Extract the [X, Y] coordinate from the center of the cell holding the provided text.  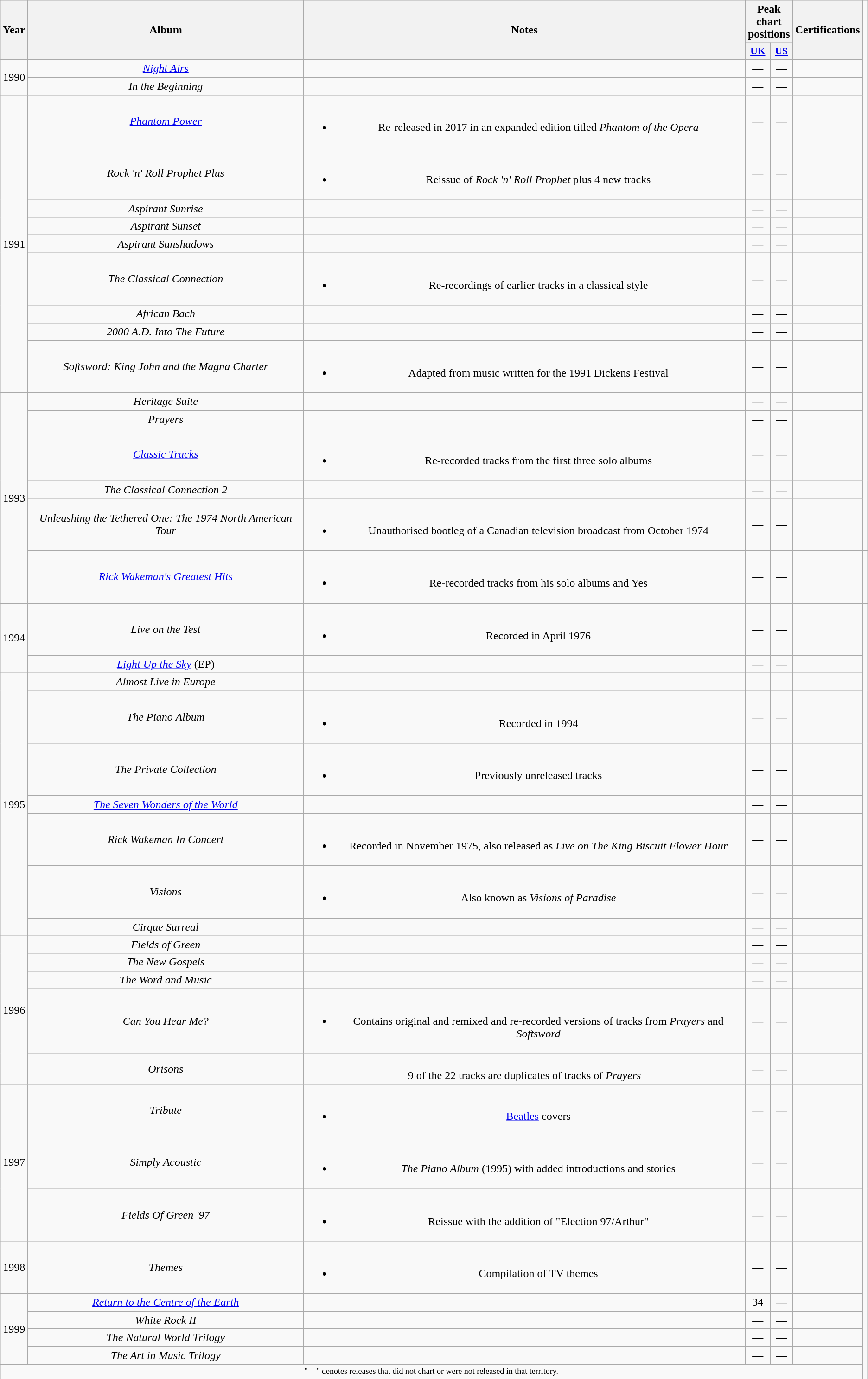
In the Beginning [166, 86]
Live on the Test [166, 629]
Compilation of TV themes [525, 1268]
Light Up the Sky (EP) [166, 664]
The Piano Album [166, 717]
1998 [14, 1268]
2000 A.D. Into The Future [166, 332]
Heritage Suite [166, 402]
Recorded in April 1976 [525, 629]
Album [166, 30]
Recorded in 1994 [525, 717]
White Rock II [166, 1320]
Certifications [827, 30]
Rick Wakeman's Greatest Hits [166, 577]
Notes [525, 30]
Rock 'n' Roll Prophet Plus [166, 173]
1991 [14, 244]
Fields Of Green '97 [166, 1215]
Re-recorded tracks from his solo albums and Yes [525, 577]
Aspirant Sunshadows [166, 244]
1993 [14, 498]
Year [14, 30]
"—" denotes releases that did not chart or were not released in that territory. [431, 1372]
Phantom Power [166, 121]
Themes [166, 1268]
Contains original and remixed and re-recorded versions of tracks from Prayers and Softsword [525, 1021]
Classic Tracks [166, 454]
The Classical Connection 2 [166, 489]
Return to the Centre of the Earth [166, 1302]
1995 [14, 804]
Reissue with the addition of "Election 97/Arthur" [525, 1215]
The Word and Music [166, 980]
Can You Hear Me? [166, 1021]
1996 [14, 1010]
The New Gospels [166, 962]
Unauthorised bootleg of a Canadian television broadcast from October 1974 [525, 524]
Unleashing the Tethered One: The 1974 North American Tour [166, 524]
Adapted from music written for the 1991 Dickens Festival [525, 366]
Re-recordings of earlier tracks in a classical style [525, 279]
UK [758, 51]
Night Airs [166, 68]
The Natural World Trilogy [166, 1338]
Simply Acoustic [166, 1162]
Orisons [166, 1068]
1990 [14, 77]
Re-recorded tracks from the first three solo albums [525, 454]
Re-released in 2017 in an expanded edition titled Phantom of the Opera [525, 121]
US [781, 51]
The Art in Music Trilogy [166, 1355]
1999 [14, 1329]
Tribute [166, 1110]
Fields of Green [166, 945]
Previously unreleased tracks [525, 770]
The Piano Album (1995) with added introductions and stories [525, 1162]
Reissue of Rock 'n' Roll Prophet plus 4 new tracks [525, 173]
Visions [166, 892]
34 [758, 1302]
9 of the 22 tracks are duplicates of tracks of Prayers [525, 1068]
Softsword: King John and the Magna Charter [166, 366]
1994 [14, 638]
Rick Wakeman In Concert [166, 839]
Almost Live in Europe [166, 682]
Cirque Surreal [166, 927]
The Classical Connection [166, 279]
Recorded in November 1975, also released as Live on The King Biscuit Flower Hour [525, 839]
Peak chart positions [769, 22]
Aspirant Sunrise [166, 209]
Prayers [166, 419]
The Private Collection [166, 770]
1997 [14, 1162]
Beatles covers [525, 1110]
African Bach [166, 314]
The Seven Wonders of the World [166, 804]
Aspirant Sunset [166, 226]
Also known as Visions of Paradise [525, 892]
